Determine the [x, y] coordinate at the center of the cell enclosing the given text.  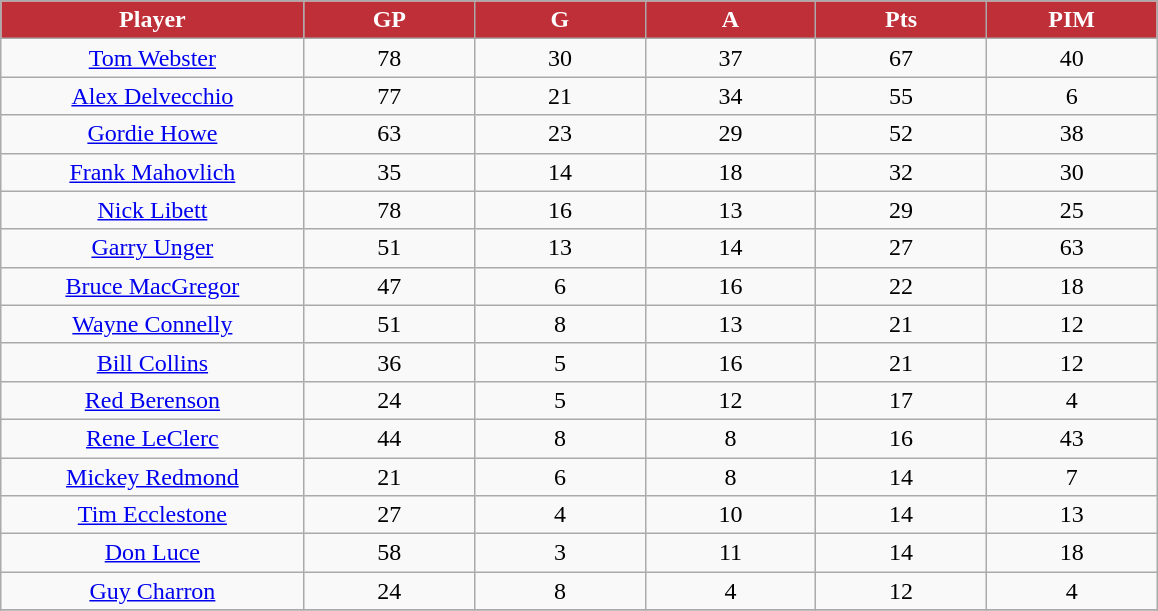
58 [390, 553]
G [560, 20]
40 [1072, 58]
17 [902, 400]
52 [902, 134]
36 [390, 362]
10 [730, 515]
Bruce MacGregor [152, 286]
Frank Mahovlich [152, 172]
Garry Unger [152, 248]
77 [390, 96]
Nick Libett [152, 210]
44 [390, 438]
67 [902, 58]
32 [902, 172]
Tim Ecclestone [152, 515]
Rene LeClerc [152, 438]
47 [390, 286]
3 [560, 553]
11 [730, 553]
Mickey Redmond [152, 477]
25 [1072, 210]
Gordie Howe [152, 134]
Pts [902, 20]
Guy Charron [152, 591]
7 [1072, 477]
PIM [1072, 20]
Tom Webster [152, 58]
34 [730, 96]
22 [902, 286]
23 [560, 134]
Alex Delvecchio [152, 96]
GP [390, 20]
38 [1072, 134]
A [730, 20]
35 [390, 172]
Bill Collins [152, 362]
Don Luce [152, 553]
43 [1072, 438]
37 [730, 58]
55 [902, 96]
Red Berenson [152, 400]
Player [152, 20]
Wayne Connelly [152, 324]
